Capture the cell that displays the provided text and extract its [X, Y] central coordinate. 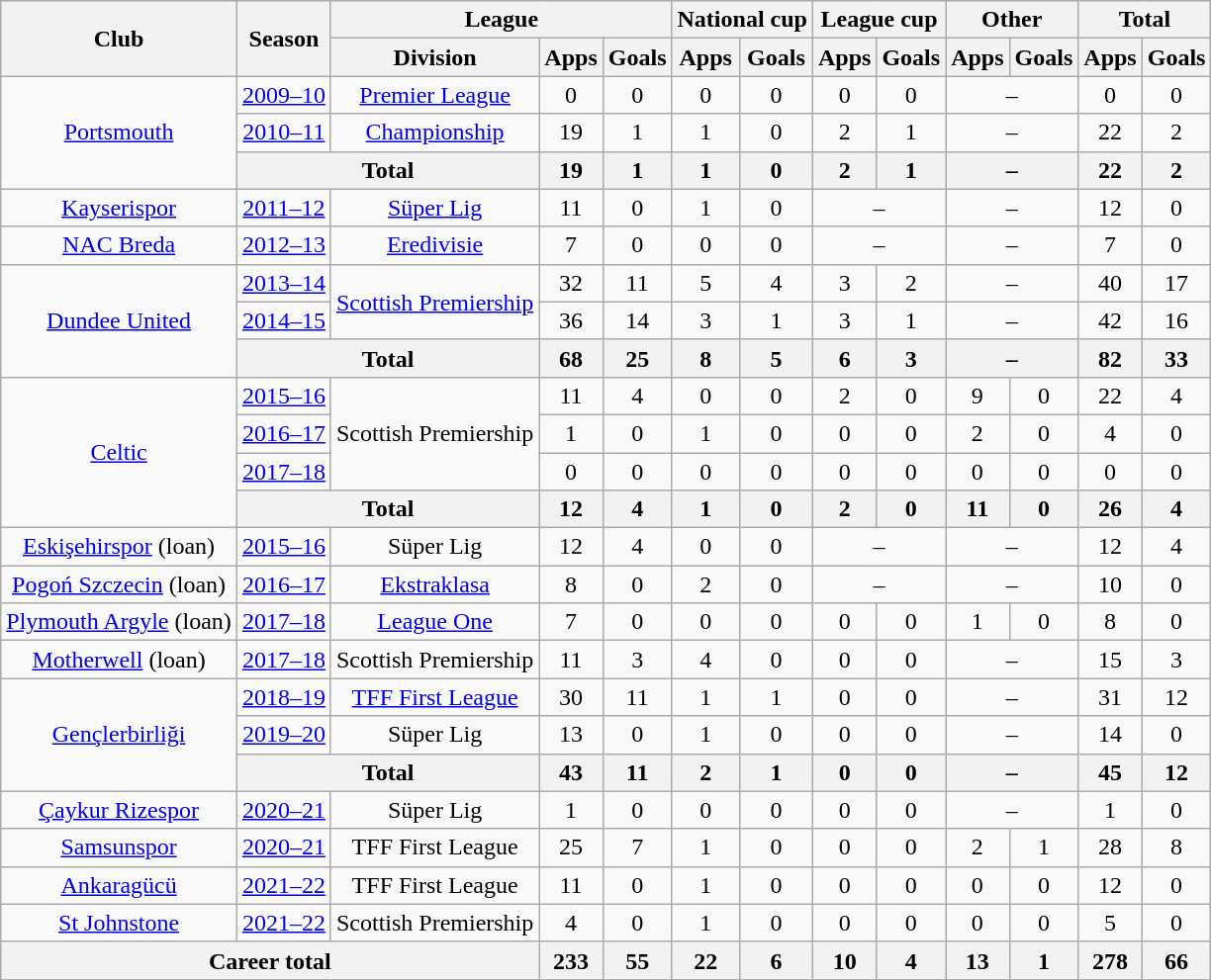
66 [1176, 960]
Ekstraklasa [434, 584]
Portsmouth [119, 133]
55 [637, 960]
278 [1110, 960]
2010–11 [283, 133]
Club [119, 39]
Motherwell (loan) [119, 660]
68 [571, 358]
2009–10 [283, 95]
League cup [879, 20]
Celtic [119, 452]
Career total [270, 960]
16 [1176, 320]
32 [571, 283]
42 [1110, 320]
Ankaragücü [119, 885]
Division [434, 57]
17 [1176, 283]
St Johnstone [119, 923]
Championship [434, 133]
45 [1110, 772]
League [501, 20]
Dundee United [119, 320]
National cup [742, 20]
2019–20 [283, 735]
Premier League [434, 95]
Eredivisie [434, 245]
33 [1176, 358]
233 [571, 960]
Season [283, 39]
31 [1110, 697]
Samsunspor [119, 847]
2012–13 [283, 245]
Pogoń Szczecin (loan) [119, 584]
43 [571, 772]
Plymouth Argyle (loan) [119, 622]
Gençlerbirliği [119, 735]
Eskişehirspor (loan) [119, 547]
36 [571, 320]
82 [1110, 358]
NAC Breda [119, 245]
26 [1110, 509]
28 [1110, 847]
Other [1012, 20]
2011–12 [283, 208]
15 [1110, 660]
40 [1110, 283]
9 [978, 396]
Kayserispor [119, 208]
30 [571, 697]
Çaykur Rizespor [119, 810]
2014–15 [283, 320]
League One [434, 622]
2018–19 [283, 697]
2013–14 [283, 283]
